From the cell containing the given text, extract its center point as [x, y] coordinate. 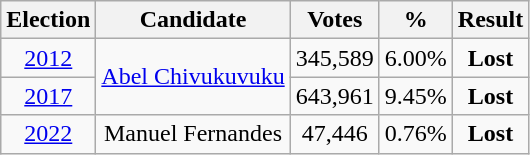
2012 [48, 58]
% [416, 20]
Election [48, 20]
345,589 [334, 58]
Manuel Fernandes [193, 134]
2022 [48, 134]
Candidate [193, 20]
0.76% [416, 134]
Votes [334, 20]
643,961 [334, 96]
6.00% [416, 58]
2017 [48, 96]
47,446 [334, 134]
9.45% [416, 96]
Result [490, 20]
Abel Chivukuvuku [193, 77]
